Return [x, y] of the center of cell containing provided text 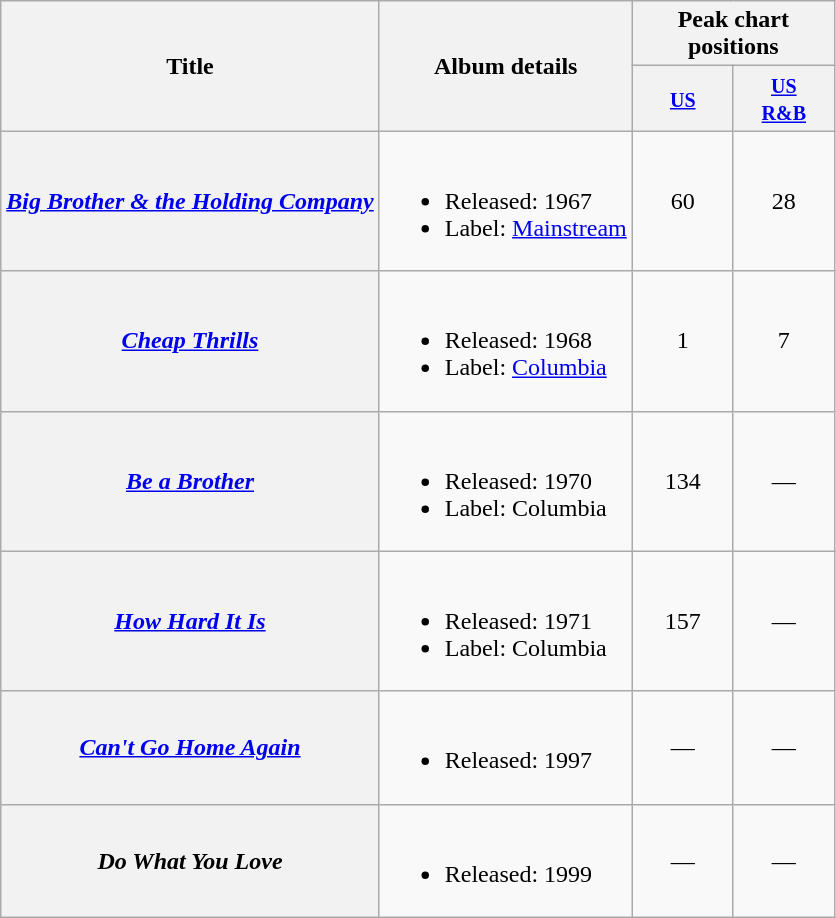
157 [682, 621]
134 [682, 481]
Released: 1967Label: Mainstream [506, 201]
Cheap Thrills [190, 341]
Big Brother & the Holding Company [190, 201]
Released: 1971Label: Columbia [506, 621]
Title [190, 66]
Released: 1999 [506, 860]
US [682, 98]
60 [682, 201]
7 [784, 341]
Album details [506, 66]
Released: 1968Label: Columbia [506, 341]
28 [784, 201]
Be a Brother [190, 481]
Released: 1970Label: Columbia [506, 481]
Peak chart positions [733, 34]
Can't Go Home Again [190, 748]
1 [682, 341]
Do What You Love [190, 860]
USR&B [784, 98]
Released: 1997 [506, 748]
How Hard It Is [190, 621]
